Scan for the cell matching the given text and deliver its [X, Y] coordinate at center. 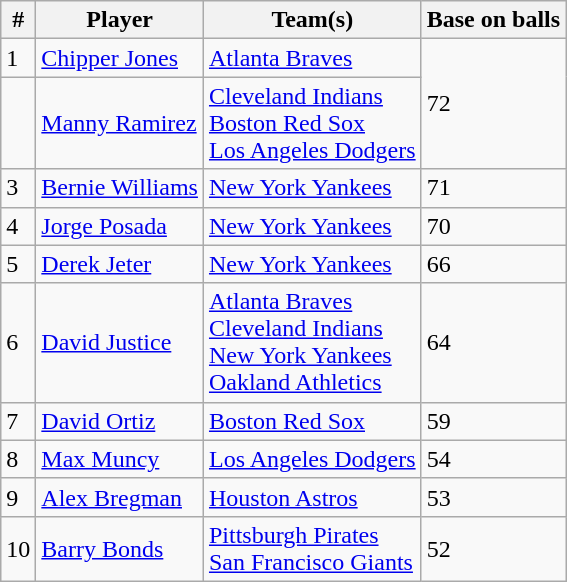
10 [18, 548]
64 [493, 342]
54 [493, 459]
Alex Bregman [120, 497]
4 [18, 226]
Barry Bonds [120, 548]
Manny Ramirez [120, 123]
52 [493, 548]
7 [18, 421]
# [18, 20]
Derek Jeter [120, 264]
David Justice [120, 342]
5 [18, 264]
66 [493, 264]
59 [493, 421]
Base on balls [493, 20]
Team(s) [312, 20]
Chipper Jones [120, 58]
8 [18, 459]
53 [493, 497]
1 [18, 58]
Pittsburgh PiratesSan Francisco Giants [312, 548]
Houston Astros [312, 497]
Atlanta Braves [312, 58]
Cleveland IndiansBoston Red SoxLos Angeles Dodgers [312, 123]
Atlanta BravesCleveland IndiansNew York YankeesOakland Athletics [312, 342]
70 [493, 226]
6 [18, 342]
Bernie Williams [120, 188]
72 [493, 104]
David Ortiz [120, 421]
Player [120, 20]
Los Angeles Dodgers [312, 459]
9 [18, 497]
Boston Red Sox [312, 421]
71 [493, 188]
Max Muncy [120, 459]
3 [18, 188]
Jorge Posada [120, 226]
